Capture the cell that displays the provided text and extract its (x, y) central coordinate. 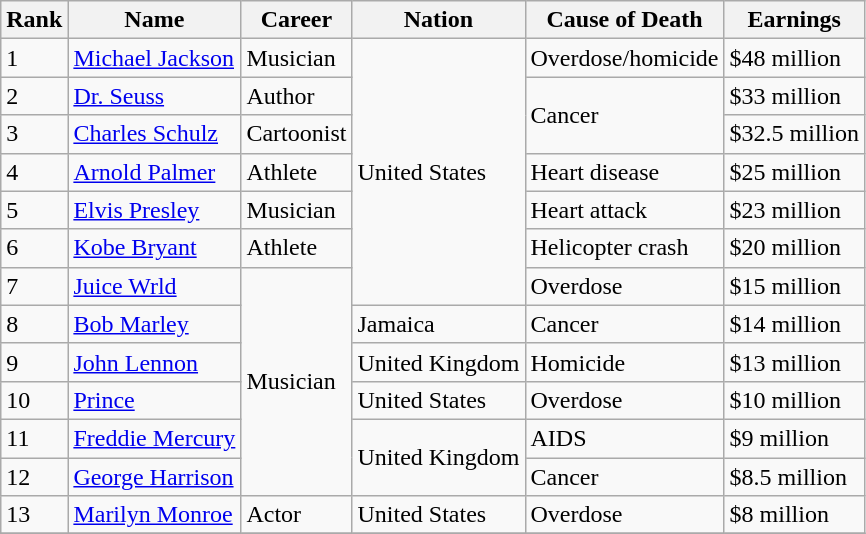
$10 million (794, 400)
8 (34, 324)
Bob Marley (154, 324)
$23 million (794, 210)
1 (34, 58)
9 (34, 362)
$9 million (794, 438)
AIDS (624, 438)
12 (34, 477)
George Harrison (154, 477)
$32.5 million (794, 134)
$14 million (794, 324)
Author (296, 96)
Elvis Presley (154, 210)
Prince (154, 400)
Kobe Bryant (154, 248)
$8.5 million (794, 477)
Helicopter crash (624, 248)
10 (34, 400)
6 (34, 248)
Homicide (624, 362)
$13 million (794, 362)
Actor (296, 515)
13 (34, 515)
5 (34, 210)
3 (34, 134)
Earnings (794, 20)
$20 million (794, 248)
$15 million (794, 286)
Michael Jackson (154, 58)
Freddie Mercury (154, 438)
Rank (34, 20)
$25 million (794, 172)
$48 million (794, 58)
Nation (438, 20)
Charles Schulz (154, 134)
$8 million (794, 515)
Heart attack (624, 210)
2 (34, 96)
Marilyn Monroe (154, 515)
4 (34, 172)
11 (34, 438)
Juice Wrld (154, 286)
Heart disease (624, 172)
John Lennon (154, 362)
Career (296, 20)
Dr. Seuss (154, 96)
Cause of Death (624, 20)
Name (154, 20)
7 (34, 286)
Arnold Palmer (154, 172)
Jamaica (438, 324)
Overdose/homicide (624, 58)
$33 million (794, 96)
Cartoonist (296, 134)
